Find where the given text appears and provide that cell's center as [x, y] coordinate. 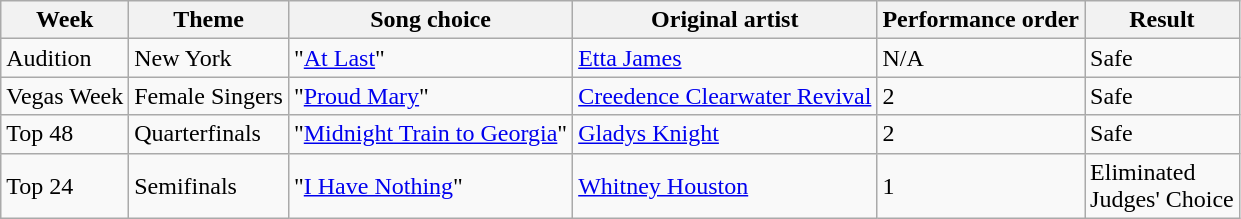
Top 48 [65, 134]
Original artist [725, 20]
"At Last" [430, 58]
Etta James [725, 58]
"I Have Nothing" [430, 186]
N/A [981, 58]
"Proud Mary" [430, 96]
New York [209, 58]
EliminatedJudges' Choice [1162, 186]
Week [65, 20]
Audition [65, 58]
Semifinals [209, 186]
"Midnight Train to Georgia" [430, 134]
Quarterfinals [209, 134]
Result [1162, 20]
Song choice [430, 20]
Female Singers [209, 96]
Vegas Week [65, 96]
1 [981, 186]
Performance order [981, 20]
Whitney Houston [725, 186]
Creedence Clearwater Revival [725, 96]
Gladys Knight [725, 134]
Theme [209, 20]
Top 24 [65, 186]
